Extract the [X, Y] coordinate from the center of the cell holding the provided text.  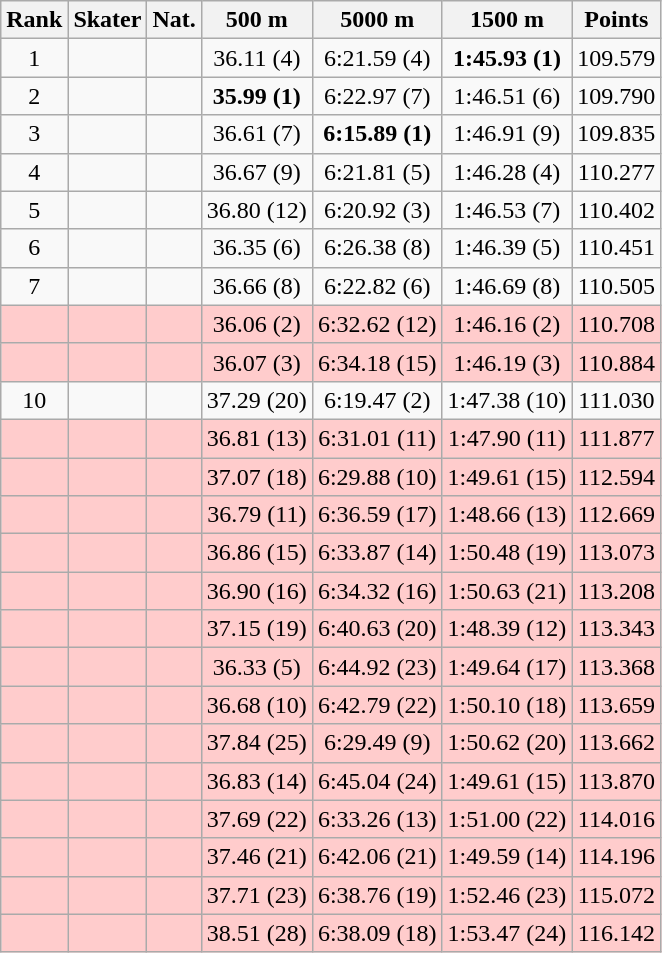
37.07 (18) [256, 477]
6:31.01 (11) [377, 438]
1:53.47 (24) [507, 933]
112.669 [616, 515]
6:45.04 (24) [377, 781]
36.66 (8) [256, 286]
36.80 (12) [256, 210]
36.61 (7) [256, 134]
6:33.87 (14) [377, 553]
6:33.26 (13) [377, 819]
113.659 [616, 705]
109.835 [616, 134]
1:49.59 (14) [507, 857]
36.83 (14) [256, 781]
6:22.97 (7) [377, 96]
1:50.63 (21) [507, 591]
38.51 (28) [256, 933]
2 [34, 96]
1:47.38 (10) [507, 400]
6:19.47 (2) [377, 400]
37.15 (19) [256, 629]
113.368 [616, 667]
6:29.88 (10) [377, 477]
1:46.19 (3) [507, 362]
109.579 [616, 58]
115.072 [616, 895]
37.84 (25) [256, 743]
37.29 (20) [256, 400]
Points [616, 20]
36.06 (2) [256, 324]
114.016 [616, 819]
6:36.59 (17) [377, 515]
113.870 [616, 781]
Skater [108, 20]
110.505 [616, 286]
1:48.66 (13) [507, 515]
Nat. [174, 20]
113.662 [616, 743]
1:46.39 (5) [507, 248]
36.68 (10) [256, 705]
111.877 [616, 438]
116.142 [616, 933]
110.402 [616, 210]
1:50.48 (19) [507, 553]
1:52.46 (23) [507, 895]
36.86 (15) [256, 553]
1500 m [507, 20]
113.343 [616, 629]
6:21.59 (4) [377, 58]
4 [34, 172]
6 [34, 248]
36.81 (13) [256, 438]
7 [34, 286]
1:46.16 (2) [507, 324]
37.69 (22) [256, 819]
Rank [34, 20]
110.277 [616, 172]
5 [34, 210]
6:32.62 (12) [377, 324]
113.208 [616, 591]
36.33 (5) [256, 667]
1:50.62 (20) [507, 743]
6:15.89 (1) [377, 134]
1:45.93 (1) [507, 58]
37.46 (21) [256, 857]
113.073 [616, 553]
6:21.81 (5) [377, 172]
5000 m [377, 20]
6:22.82 (6) [377, 286]
1:46.28 (4) [507, 172]
6:29.49 (9) [377, 743]
6:38.76 (19) [377, 895]
1:46.53 (7) [507, 210]
1:51.00 (22) [507, 819]
110.451 [616, 248]
36.67 (9) [256, 172]
1:47.90 (11) [507, 438]
36.35 (6) [256, 248]
109.790 [616, 96]
36.90 (16) [256, 591]
36.07 (3) [256, 362]
1:46.69 (8) [507, 286]
110.884 [616, 362]
1:48.39 (12) [507, 629]
1:46.51 (6) [507, 96]
1:46.91 (9) [507, 134]
6:40.63 (20) [377, 629]
10 [34, 400]
36.11 (4) [256, 58]
35.99 (1) [256, 96]
6:26.38 (8) [377, 248]
6:38.09 (18) [377, 933]
6:42.06 (21) [377, 857]
3 [34, 134]
6:44.92 (23) [377, 667]
1:49.64 (17) [507, 667]
112.594 [616, 477]
111.030 [616, 400]
36.79 (11) [256, 515]
6:34.18 (15) [377, 362]
1 [34, 58]
6:20.92 (3) [377, 210]
110.708 [616, 324]
6:42.79 (22) [377, 705]
1:50.10 (18) [507, 705]
500 m [256, 20]
114.196 [616, 857]
37.71 (23) [256, 895]
6:34.32 (16) [377, 591]
